Output the (x, y) coordinate of the center of the cell containing the given text.  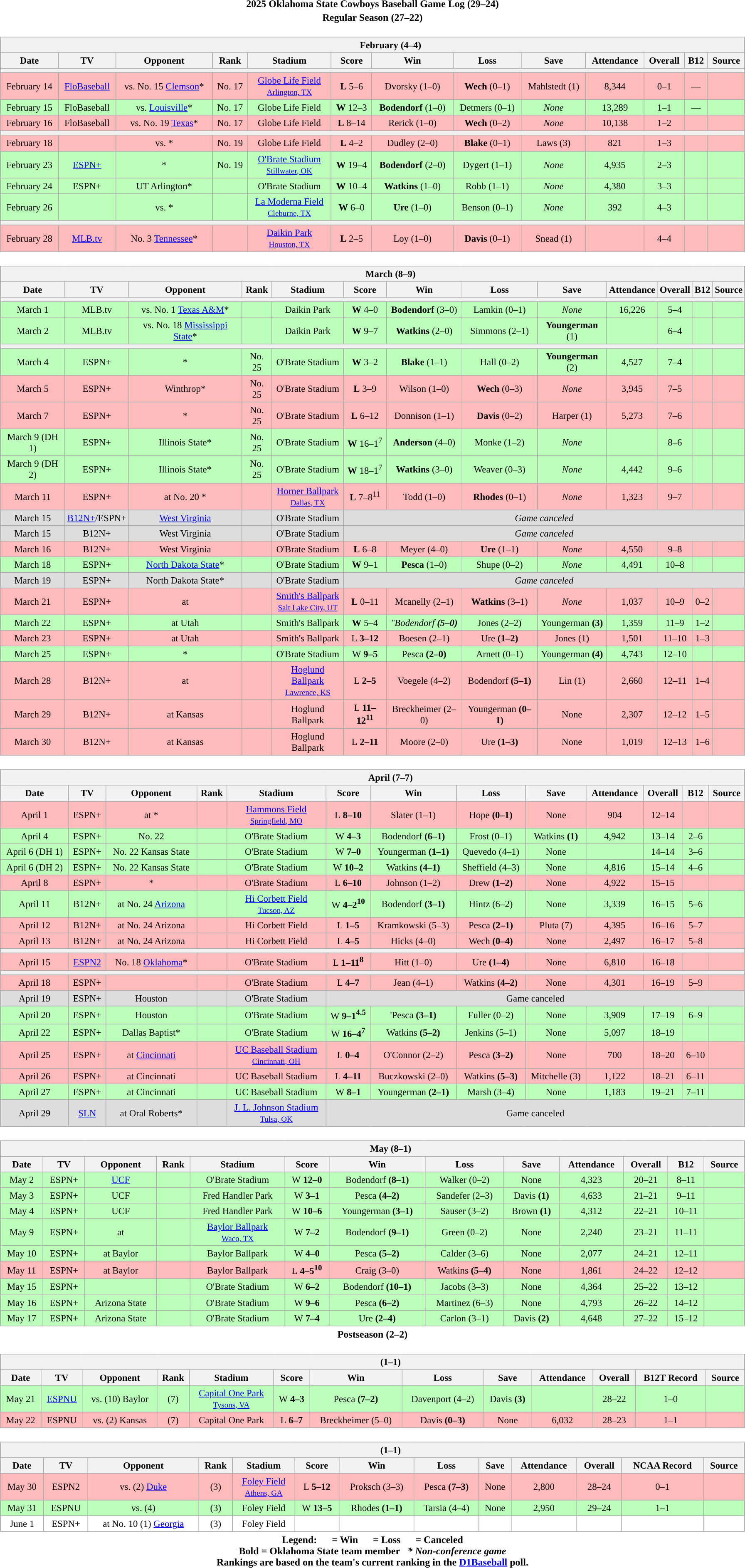
L 8–10 (348, 814)
Davis (0–2) (500, 416)
Ure (1–1) (500, 549)
5,273 (632, 416)
Capital One Park (231, 1420)
L 5–6 (352, 87)
11–9 (675, 623)
March 16 (33, 549)
Lamkin (0–1) (500, 309)
4,633 (591, 1195)
10–8 (675, 564)
12–13 (675, 742)
5–4 (675, 309)
700 (614, 1055)
W 16–17 (365, 443)
Walker (0–2) (464, 1180)
2–6 (695, 836)
Wech (0–1) (487, 87)
1,359 (632, 623)
10–11 (686, 1211)
Jenkins (5–1) (491, 1033)
March 23 (33, 638)
W 3–2 (365, 362)
3,945 (632, 389)
904 (614, 814)
Davenport (4–2) (443, 1398)
Ure (1–2) (500, 638)
2,240 (591, 1233)
Youngerman (2) (572, 362)
Youngerman (3) (572, 623)
6,032 (562, 1420)
4,648 (591, 1318)
February 14 (30, 87)
W 12–0 (307, 1180)
3,339 (614, 904)
4,935 (615, 165)
17–19 (663, 1015)
10–9 (675, 601)
2,950 (544, 1508)
2,307 (632, 715)
4,816 (614, 867)
Jean (4–1) (413, 983)
W 3–1 (307, 1195)
Hall (0–2) (500, 362)
April 25 (35, 1055)
April 20 (35, 1015)
vs. No. 19 Texas* (164, 123)
Tarsia (4–4) (447, 1508)
Hicks (4–0) (413, 941)
May 2 (22, 1180)
L 5–12 (317, 1486)
3,909 (614, 1015)
1,501 (632, 638)
Bodendorf (6–1) (413, 836)
April 1 (35, 814)
4,364 (591, 1287)
16–17 (663, 941)
Shupe (0–2) (500, 564)
L 11–1211 (365, 715)
2,497 (614, 941)
Pesca (6–2) (377, 1302)
March 28 (33, 681)
6–11 (695, 1076)
March 11 (33, 497)
Jones (1) (572, 638)
W 10–6 (307, 1211)
March 30 (33, 742)
W 18–17 (365, 469)
"Bodendorf (5–0) (424, 623)
1–5 (703, 715)
J. L. Johnson StadiumTulsa, OK (276, 1113)
4,550 (632, 549)
Wech (0–3) (500, 389)
0–2 (703, 601)
B12T Record (670, 1378)
3–6 (695, 851)
February 26 (30, 207)
L 4–510 (307, 1270)
Todd (1–0) (424, 497)
Pesca (7–2) (356, 1398)
May 30 (22, 1486)
Bodendorf (3–1) (413, 904)
Jones (2–2) (500, 623)
Weaver (0–3) (500, 469)
May 10 (22, 1254)
L 4–7 (348, 983)
Hintz (6–2) (491, 904)
Robb (1–1) (487, 186)
W 8–1 (348, 1092)
April 8 (35, 883)
March 21 (33, 601)
16–18 (663, 962)
1,861 (591, 1270)
Globe Life FieldArlington, TX (289, 87)
Mahlstedt (1) (553, 87)
Ure (2–4) (377, 1318)
Bodendorf (3–0) (424, 309)
3–3 (664, 186)
Pesca (1–0) (424, 564)
February 28 (30, 238)
5–7 (695, 925)
Harper (1) (572, 416)
Monke (1–2) (500, 443)
February 23 (30, 165)
March 18 (33, 564)
6–4 (675, 331)
Laws (3) (553, 143)
L 3–9 (365, 389)
Pluta (7) (556, 925)
April 6 (DH 1) (35, 851)
Sheffield (4–3) (491, 867)
May 31 (22, 1508)
15–12 (686, 1318)
April 27 (35, 1092)
9–7 (675, 497)
Buczkowski (2–0) (413, 1076)
Bodendorf (1–0) (412, 108)
Davis (3) (508, 1398)
Dvorsky (1–0) (412, 87)
Smith's BallparkSalt Lake City, UT (308, 601)
W 9–14.5 (348, 1015)
25–22 (646, 1287)
1–4 (703, 681)
April 29 (35, 1113)
No. 3 Tennessee* (164, 238)
4,323 (591, 1180)
vs. Louisville* (164, 108)
15–14 (663, 867)
Ure (1–3) (500, 742)
L 4–5 (348, 941)
June 1 (22, 1523)
9–8 (675, 549)
Youngerman (1) (572, 331)
Watkins (5–2) (413, 1033)
Anderson (4–0) (424, 443)
W 4–210 (348, 904)
vs. (10) Baylor (120, 1398)
1–0 (670, 1398)
March 5 (33, 389)
12–14 (663, 814)
February (4–4) (372, 45)
19–21 (663, 1092)
4–4 (664, 238)
Moore (2–0) (424, 742)
at No. 20 * (185, 497)
Breckheimer (5–0) (356, 1420)
Watkins (4–2) (491, 983)
4,395 (614, 925)
Fuller (0–2) (491, 1015)
15–15 (663, 883)
May 21 (21, 1398)
29–24 (599, 1508)
Proksch (3–3) (377, 1486)
May 22 (21, 1420)
Bodendorf (9–1) (377, 1233)
Youngerman (4) (572, 654)
May 17 (22, 1318)
W 19–4 (352, 165)
April 18 (35, 983)
May 3 (22, 1195)
1,183 (614, 1092)
4,442 (632, 469)
Jacobs (3–3) (464, 1287)
vs. No. 15 Clemson* (164, 87)
February 24 (30, 186)
Rhodes (1–1) (377, 1508)
Voegele (4–2) (424, 681)
24–21 (646, 1254)
March 7 (33, 416)
April 11 (35, 904)
B12N+/ESPN+ (96, 518)
4,527 (632, 362)
Mcanelly (2–1) (424, 601)
March 1 (33, 309)
Watkins (3–0) (424, 469)
O'Brate StadiumStillwater, OK (289, 165)
2,077 (591, 1254)
2,660 (632, 681)
26–22 (646, 1302)
L 4–11 (348, 1076)
Wech (0–2) (487, 123)
4,942 (614, 836)
at * (151, 814)
L 7–811 (365, 497)
1,019 (632, 742)
Bodendorf (2–0) (412, 165)
4,922 (614, 883)
Snead (1) (553, 238)
Blake (0–1) (487, 143)
Lin (1) (572, 681)
Hammons FieldSpringfield, MO (276, 814)
2–3 (664, 165)
Davis (1) (531, 1195)
4,793 (591, 1302)
Ure (1–0) (412, 207)
at Oral Roberts* (151, 1113)
vs. No. 18 Mississippi State* (185, 331)
Slater (1–1) (413, 814)
13,289 (615, 108)
4,380 (615, 186)
7–6 (675, 416)
Pesca (2–0) (424, 654)
18–20 (663, 1055)
March 4 (33, 362)
392 (615, 207)
16–16 (663, 925)
7–4 (675, 362)
Pesca (4–2) (377, 1195)
L 6–7 (292, 1420)
8–6 (675, 443)
L 0–4 (348, 1055)
Watkins (1–0) (412, 186)
L 6–8 (365, 549)
W 7–4 (307, 1318)
Pesca (7–3) (447, 1486)
L 0–11 (365, 601)
Green (0–2) (464, 1233)
Brown (1) (531, 1211)
5–6 (695, 904)
13–14 (663, 836)
L 6–10 (348, 883)
821 (615, 143)
9–6 (675, 469)
W 10–2 (348, 867)
28–23 (614, 1420)
4–6 (695, 867)
March 19 (33, 580)
Horner BallparkDallas, TX (308, 497)
Watkins (1) (556, 836)
May 16 (22, 1302)
5,097 (614, 1033)
4,312 (591, 1211)
14–12 (686, 1302)
Youngerman (2–1) (413, 1092)
April 15 (35, 962)
4,491 (632, 564)
May 4 (22, 1211)
Donnison (1–1) (424, 416)
6,810 (614, 962)
Arnett (0–1) (500, 654)
vs. (4) (143, 1508)
Watkins (4–1) (413, 867)
W 9–6 (307, 1302)
21–21 (646, 1195)
Mitchelle (3) (556, 1076)
Capital One ParkTysons, VA (231, 1398)
March 25 (33, 654)
Blake (1–1) (424, 362)
March 9 (DH 1) (33, 443)
Pesca (3–2) (491, 1055)
Dudley (2–0) (412, 143)
12–10 (675, 654)
Bodendorf (5–1) (500, 681)
Detmers (0–1) (487, 108)
4,301 (614, 983)
W 6–0 (352, 207)
Frost (0–1) (491, 836)
13–12 (686, 1287)
22–21 (646, 1211)
No. 22 (151, 836)
4–3 (664, 207)
Rerick (1–0) (412, 123)
Meyer (4–0) (424, 549)
March 2 (33, 331)
Dygert (1–1) (487, 165)
Benson (0–1) (487, 207)
April 6 (DH 2) (35, 867)
vs. (2) Duke (143, 1486)
SLN (87, 1113)
L 4–2 (352, 143)
Davis (0–3) (443, 1420)
16–15 (663, 904)
at No. 10 (1) Georgia (143, 1523)
L 3–12 (365, 638)
Daikin ParkHouston, TX (289, 238)
L 6–12 (365, 416)
W 12–3 (352, 108)
Calder (3–6) (464, 1254)
6–9 (695, 1015)
Breckheimer (2–0) (424, 715)
April 13 (35, 941)
Davis (2) (531, 1318)
W 10–4 (352, 186)
February 18 (30, 143)
18–21 (663, 1076)
Drew (1–2) (491, 883)
6–10 (695, 1055)
5–9 (695, 983)
Wech (0–4) (491, 941)
UC Baseball StadiumCincinnati, OH (276, 1055)
28–24 (599, 1486)
10,138 (615, 123)
March 9 (DH 2) (33, 469)
Wilson (1–0) (424, 389)
UT Arlington* (164, 186)
February 16 (30, 123)
5–8 (695, 941)
14–14 (663, 851)
4,743 (632, 654)
May 9 (22, 1233)
Carlon (3–1) (464, 1318)
23–21 (646, 1233)
W 9–5 (365, 654)
Watkins (2–0) (424, 331)
W 9–7 (365, 331)
Pesca (2–1) (491, 925)
16–19 (663, 983)
L 8–14 (352, 123)
Youngerman (1–1) (413, 851)
2,800 (544, 1486)
April (7–7) (372, 778)
8–11 (686, 1180)
1,323 (632, 497)
NCAA Record (662, 1466)
Foley FieldAthens, GA (264, 1486)
Ure (1–4) (491, 962)
Loy (1–0) (412, 238)
April 4 (35, 836)
Martinez (6–3) (464, 1302)
Boesen (2–1) (424, 638)
Hope (0–1) (491, 814)
February 15 (30, 108)
Youngerman (0–1) (500, 715)
1,037 (632, 601)
Winthrop* (185, 389)
Sandefer (2–3) (464, 1195)
Sauser (3–2) (464, 1211)
Pesca (5–2) (377, 1254)
W 7–2 (307, 1233)
No. 18 Oklahoma* (151, 962)
vs. No. 1 Texas A&M* (185, 309)
W 16–47 (348, 1033)
April 22 (35, 1033)
Rhodes (0–1) (500, 497)
Watkins (5–4) (464, 1270)
Marsh (3–4) (491, 1092)
Davis (0–1) (487, 238)
Craig (3–0) (377, 1270)
L 2–11 (365, 742)
March 22 (33, 623)
1–6 (703, 742)
9–11 (686, 1195)
W 5–4 (365, 623)
Watkins (3–1) (500, 601)
Simmons (2–1) (500, 331)
Hitt (1–0) (413, 962)
8,344 (615, 87)
Bodendorf (8–1) (377, 1180)
Kramkowski (5–3) (413, 925)
Hoglund BallparkLawrence, KS (308, 681)
O'Connor (2–2) (413, 1055)
March (8–9) (372, 274)
April 12 (35, 925)
Youngerman (3–1) (377, 1211)
Bodendorf (10–1) (377, 1287)
28–22 (614, 1398)
May 15 (22, 1287)
La Moderna FieldCleburne, TX (289, 207)
L 1–5 (348, 925)
W 9–1 (365, 564)
Dallas Baptist* (151, 1033)
W 13–5 (317, 1508)
'Pesca (3–1) (413, 1015)
27–22 (646, 1318)
vs. (2) Kansas (120, 1420)
May 11 (22, 1270)
16,226 (632, 309)
W 7–0 (348, 851)
March 29 (33, 715)
1,122 (614, 1076)
7–11 (695, 1092)
11–11 (686, 1233)
Baylor BallparkWaco, TX (238, 1233)
20–21 (646, 1180)
Watkins (5–3) (491, 1076)
18–19 (663, 1033)
7–5 (675, 389)
April 19 (35, 999)
W 6–2 (307, 1287)
Hi Corbett FieldTucson, AZ (276, 904)
April 26 (35, 1076)
Quevedo (4–1) (491, 851)
May (8–1) (372, 1149)
24–22 (646, 1270)
L 1–118 (348, 962)
Johnson (1–2) (413, 883)
11–10 (675, 638)
